Return [X, Y] of the center of cell containing provided text 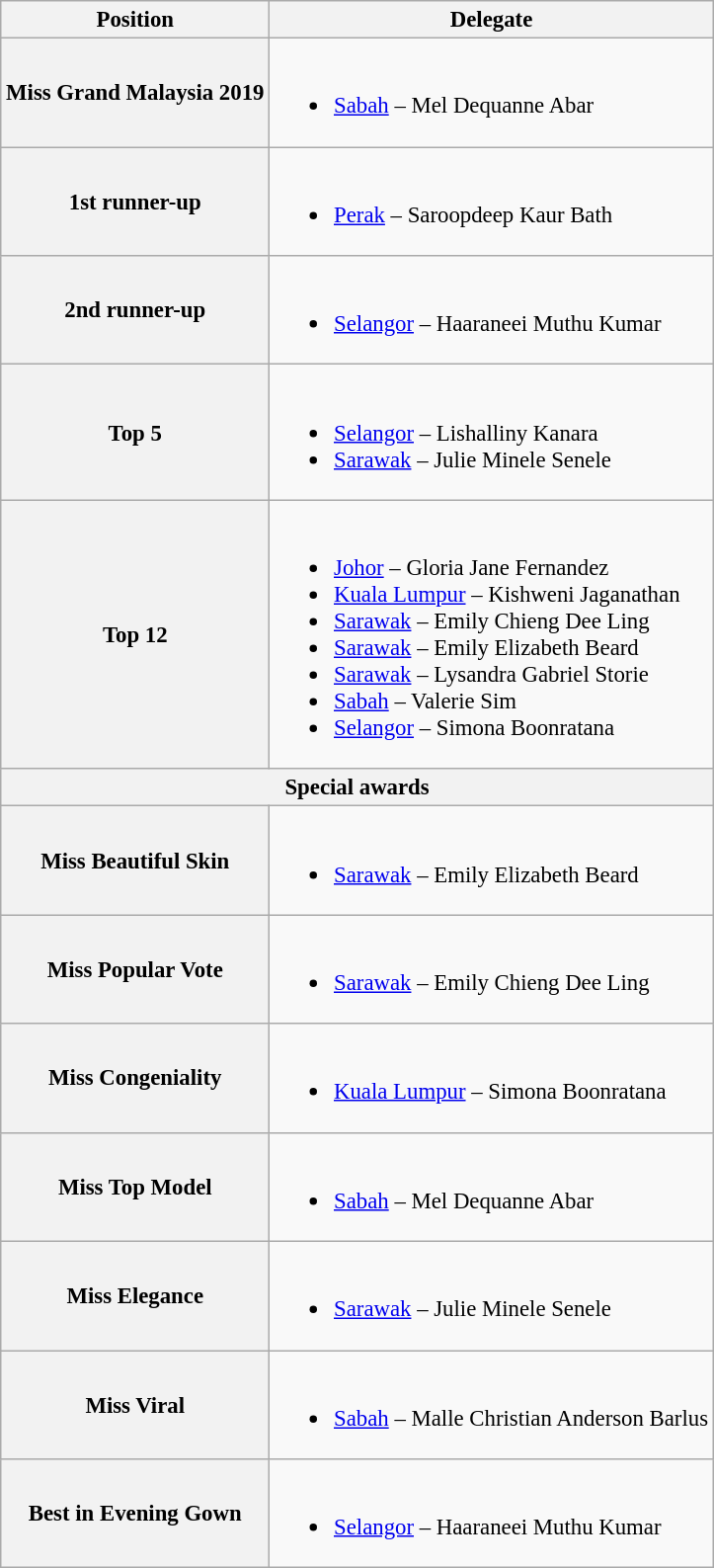
Sabah – Malle Christian Anderson Barlus [492, 1405]
Miss Congeniality [135, 1078]
Sarawak – Julie Minele Senele [492, 1296]
Position [135, 20]
Top 12 [135, 634]
Miss Elegance [135, 1296]
2nd runner-up [135, 310]
Selangor – Lishalliny KanaraSarawak – Julie Minele Senele [492, 433]
Special awards [357, 787]
Miss Viral [135, 1405]
Perak – Saroopdeep Kaur Bath [492, 202]
Sarawak – Emily Elizabeth Beard [492, 861]
Miss Top Model [135, 1187]
Best in Evening Gown [135, 1514]
Delegate [492, 20]
Miss Popular Vote [135, 969]
Kuala Lumpur – Simona Boonratana [492, 1078]
Top 5 [135, 433]
1st runner-up [135, 202]
Miss Grand Malaysia 2019 [135, 93]
Sarawak – Emily Chieng Dee Ling [492, 969]
Miss Beautiful Skin [135, 861]
